Search for the cell housing the specified text and yield its (x, y) center coordinate. 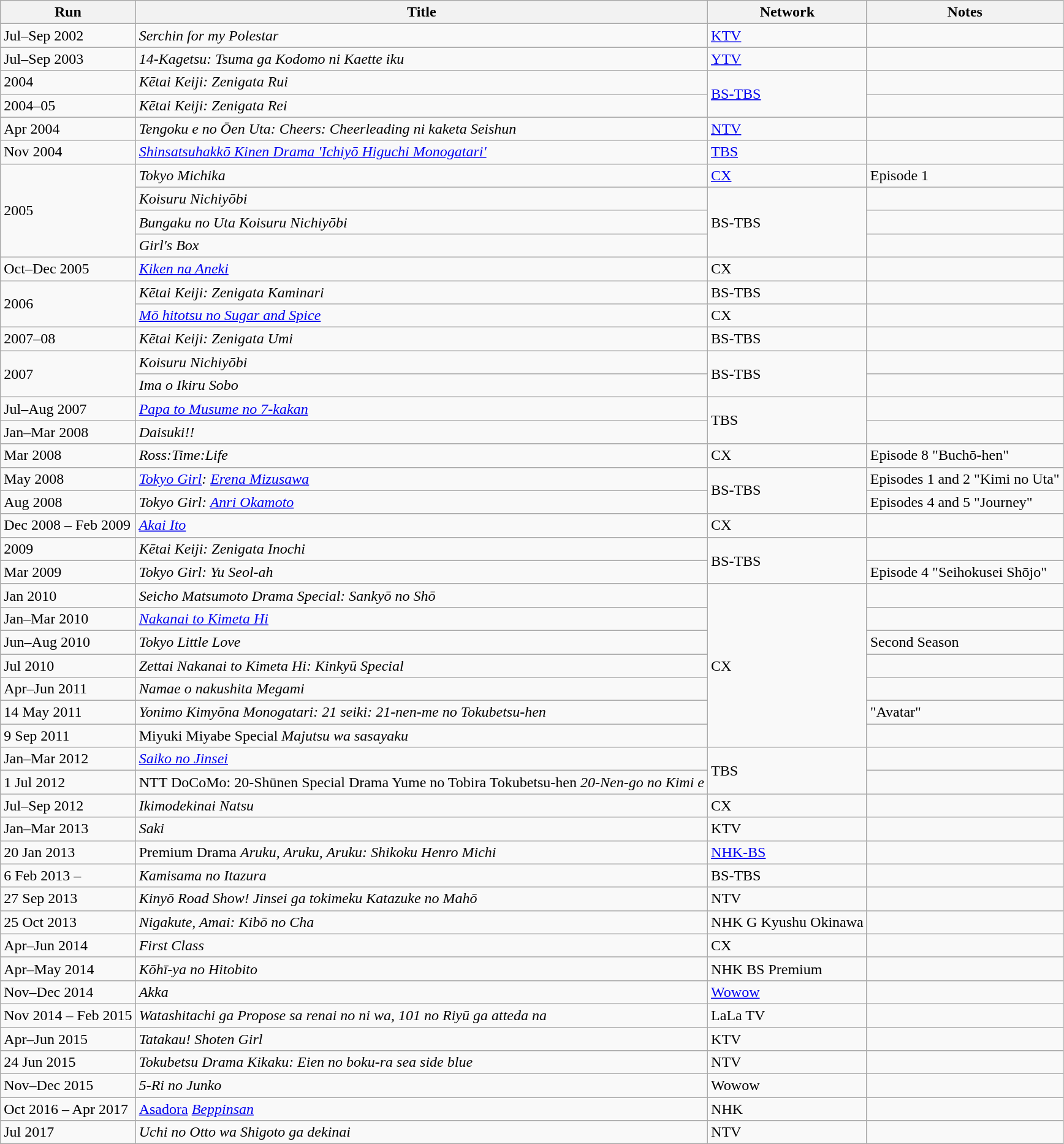
Kētai Keiji: Zenigata Inochi (422, 549)
2009 (68, 549)
Nov–Dec 2015 (68, 1086)
Kētai Keiji: Zenigata Kaminari (422, 292)
Tokubetsu Drama Kikaku: Eien no boku-ra sea side blue (422, 1062)
Kiken na Aneki (422, 269)
Uchi no Otto wa Shigoto ga dekinai (422, 1132)
Kamisama no Itazura (422, 875)
Serchin for my Polestar (422, 36)
Nov–Dec 2014 (68, 992)
Kinyō Road Show! Jinsei ga tokimeku Katazuke no Mahō (422, 899)
Tokyo Michika (422, 175)
Tengoku e no Ōen Uta: Cheers: Cheerleading ni kaketa Seishun (422, 129)
14-Kagetsu: Tsuma ga Kodomo ni Kaette iku (422, 59)
Mar 2009 (68, 572)
2004 (68, 82)
Second Season (965, 642)
Jul–Sep 2003 (68, 59)
Ikimodekinai Natsu (422, 806)
9 Sep 2011 (68, 736)
Apr–Jun 2011 (68, 689)
6 Feb 2013 – (68, 875)
Miyuki Miyabe Special Majutsu wa sasayaku (422, 736)
Title (422, 12)
Episode 8 "Buchō-hen" (965, 456)
25 Oct 2013 (68, 922)
Nov 2014 – Feb 2015 (68, 1015)
1 Jul 2012 (68, 782)
May 2008 (68, 479)
LaLa TV (788, 1015)
Episode 1 (965, 175)
Kētai Keiji: Zenigata Rui (422, 82)
Nakanai to Kimeta Hi (422, 619)
Oct 2016 – Apr 2017 (68, 1109)
Jul 2017 (68, 1132)
14 May 2011 (68, 712)
Bungaku no Uta Koisuru Nichiyōbi (422, 222)
Shinsatsuhakkō Kinen Drama 'Ichiyō Higuchi Monogatari' (422, 152)
Tokyo Little Love (422, 642)
Daisuki!! (422, 432)
Episodes 4 and 5 "Journey" (965, 502)
Tokyo Girl: Erena Mizusawa (422, 479)
Premium Drama Aruku, Aruku, Aruku: Shikoku Henro Michi (422, 852)
Jan–Mar 2008 (68, 432)
Episode 4 "Seihokusei Shōjo" (965, 572)
Asadora Beppinsan (422, 1109)
Tokyo Girl: Yu Seol-ah (422, 572)
Jul–Aug 2007 (68, 409)
Zettai Nakanai to Kimeta Hi: Kinkyū Special (422, 665)
5-Ri no Junko (422, 1086)
20 Jan 2013 (68, 852)
Apr–Jun 2015 (68, 1039)
Papa to Musume no 7-kakan (422, 409)
Jul–Sep 2002 (68, 36)
Notes (965, 12)
NHK-BS (788, 852)
Ross:Time:Life (422, 456)
Mar 2008 (68, 456)
Tatakau! Shoten Girl (422, 1039)
Namae o nakushita Megami (422, 689)
Nov 2004 (68, 152)
Tokyo Girl: Anri Okamoto (422, 502)
Girl's Box (422, 245)
Nigakute, Amai: Kibō no Cha (422, 922)
Kētai Keiji: Zenigata Umi (422, 339)
"Avatar" (965, 712)
24 Jun 2015 (68, 1062)
Jan 2010 (68, 595)
Network (788, 12)
Episodes 1 and 2 "Kimi no Uta" (965, 479)
Akka (422, 992)
Kētai Keiji: Zenigata Rei (422, 105)
Apr–May 2014 (68, 969)
Jun–Aug 2010 (68, 642)
NHK G Kyushu Okinawa (788, 922)
NTT DoCoMo: 20-Shūnen Special Drama Yume no Tobira Tokubetsu-hen 20-Nen-go no Kimi e (422, 782)
Jan–Mar 2010 (68, 619)
2007–08 (68, 339)
2005 (68, 210)
Jul 2010 (68, 665)
2004–05 (68, 105)
Dec 2008 – Feb 2009 (68, 525)
Jul–Sep 2012 (68, 806)
NHK BS Premium (788, 969)
Ima o Ikiru Sobo (422, 386)
Apr 2004 (68, 129)
Akai Ito (422, 525)
Yonimo Kimyōna Monogatari: 21 seiki: 21-nen-me no Tokubetsu-hen (422, 712)
Watashitachi ga Propose sa renai no ni wa, 101 no Riyū ga atteda na (422, 1015)
Seicho Matsumoto Drama Special: Sankyō no Shō (422, 595)
Jan–Mar 2012 (68, 759)
Apr–Jun 2014 (68, 945)
Jan–Mar 2013 (68, 829)
Aug 2008 (68, 502)
27 Sep 2013 (68, 899)
Mō hitotsu no Sugar and Spice (422, 316)
NHK (788, 1109)
2006 (68, 304)
Kōhī-ya no Hitobito (422, 969)
Run (68, 12)
Saki (422, 829)
Saiko no Jinsei (422, 759)
First Class (422, 945)
YTV (788, 59)
2007 (68, 374)
Oct–Dec 2005 (68, 269)
